Return the [X, Y] coordinate for the center point of the cell that contains the specified text.  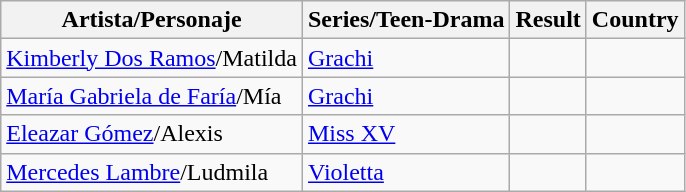
Kimberly Dos Ramos/Matilda [152, 58]
Country [635, 20]
Series/Teen-Drama [406, 20]
Artista/Personaje [152, 20]
Eleazar Gómez/Alexis [152, 134]
María Gabriela de Faría/Mía [152, 96]
Result [548, 20]
Violetta [406, 172]
Miss XV [406, 134]
Mercedes Lambre/Ludmila [152, 172]
